Find where the given text appears and provide that cell's center as [X, Y] coordinate. 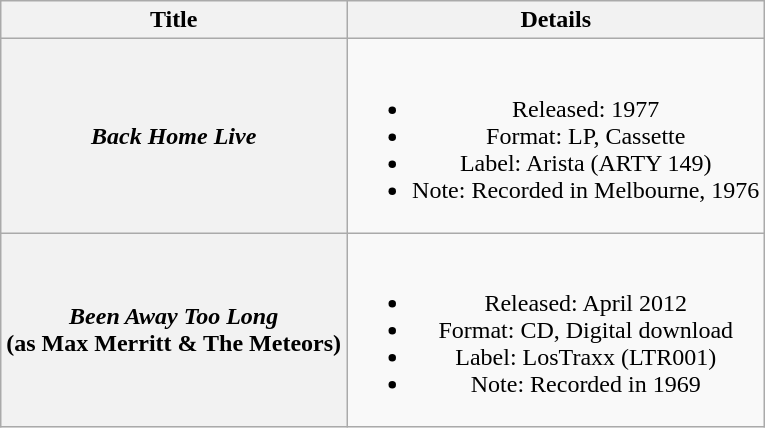
Details [556, 20]
Been Away Too Long (as Max Merritt & The Meteors) [174, 330]
Released: 1977Format: LP, CassetteLabel: Arista (ARTY 149)Note: Recorded in Melbourne, 1976 [556, 136]
Back Home Live [174, 136]
Released: April 2012Format: CD, Digital downloadLabel: LosTraxx (LTR001)Note: Recorded in 1969 [556, 330]
Title [174, 20]
